Locate the cell with the specified text and output its [x, y] center coordinate. 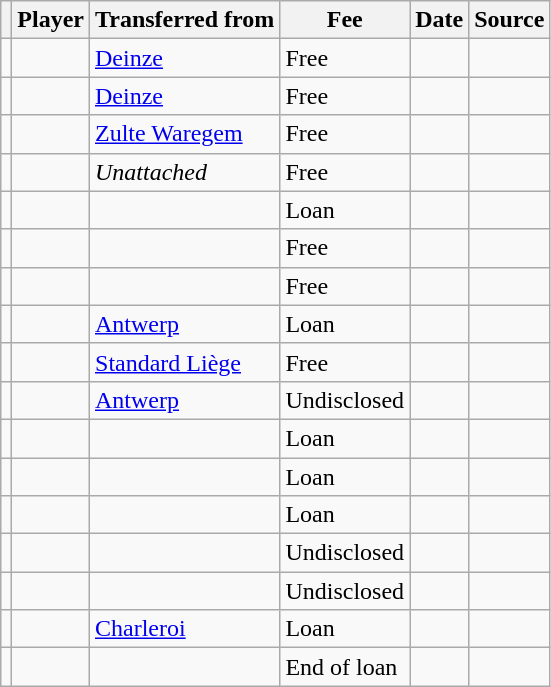
Date [440, 20]
Charleroi [185, 629]
Fee [345, 20]
End of loan [345, 667]
Player [51, 20]
Transferred from [185, 20]
Unattached [185, 172]
Standard Liège [185, 362]
Source [510, 20]
Zulte Waregem [185, 134]
